Capture the cell that displays the provided text and extract its (x, y) central coordinate. 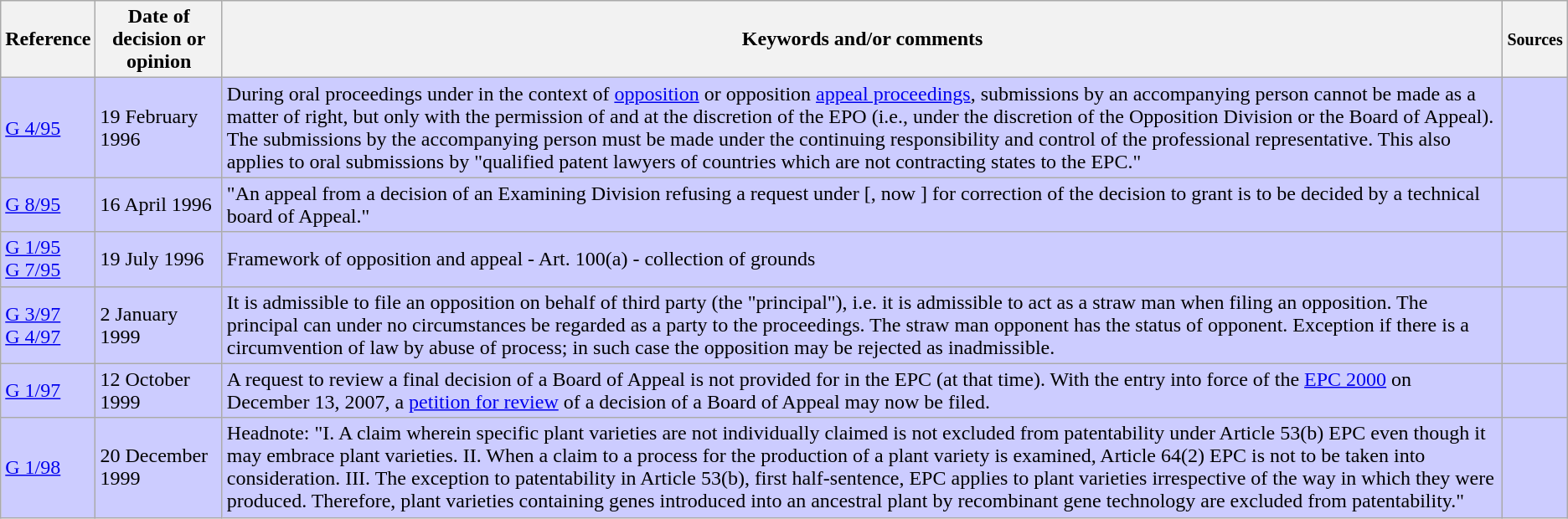
19 February 1996 (159, 127)
G 1/97 (49, 390)
G 1/98 (49, 467)
G 8/95 (49, 204)
G 4/95 (49, 127)
12 October 1999 (159, 390)
2 January 1999 (159, 325)
Reference (49, 39)
Framework of opposition and appeal - Art. 100(a) - collection of grounds (863, 259)
Keywords and/or comments (863, 39)
G 1/95 G 7/95 (49, 259)
Date of decision or opinion (159, 39)
16 April 1996 (159, 204)
19 July 1996 (159, 259)
20 December 1999 (159, 467)
Sources (1534, 39)
G 3/97 G 4/97 (49, 325)
